Identify which cell holds the provided text, then report its [x, y] central coordinate. 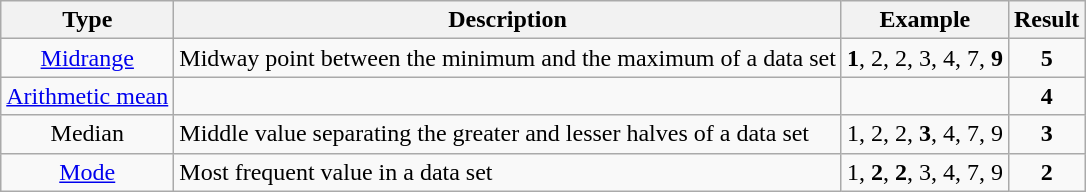
Midway point between the minimum and the maximum of a data set [508, 58]
5 [1046, 58]
Most frequent value in a data set [508, 172]
Middle value separating the greater and lesser halves of a data set [508, 134]
Arithmetic mean [88, 96]
Midrange [88, 58]
Description [508, 20]
Median [88, 134]
2 [1046, 172]
Mode [88, 172]
Example [924, 20]
Result [1046, 20]
3 [1046, 134]
4 [1046, 96]
Type [88, 20]
